Output the (x, y) coordinate of the center of the cell containing the given text.  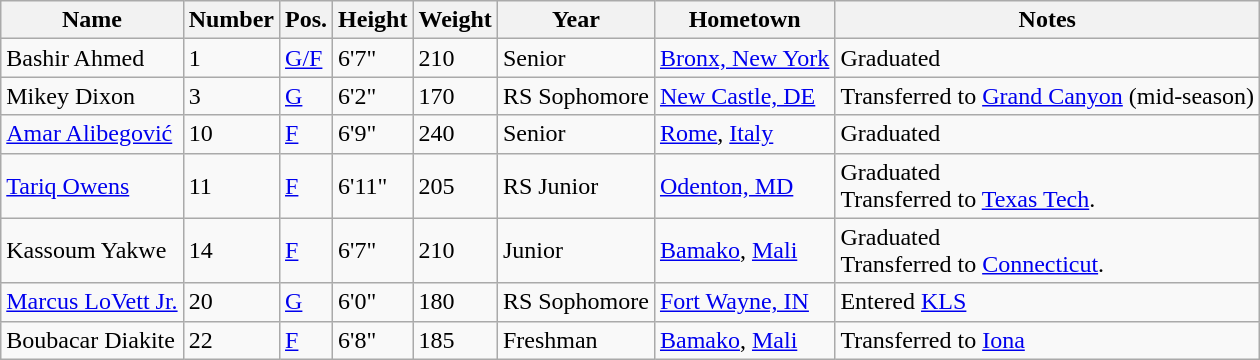
Transferred to Grand Canyon (mid-season) (1048, 96)
180 (455, 302)
205 (455, 186)
Odenton, MD (744, 186)
Height (373, 20)
Entered KLS (1048, 302)
New Castle, DE (744, 96)
Mikey Dixon (92, 96)
Number (231, 20)
14 (231, 250)
6'11" (373, 186)
20 (231, 302)
170 (455, 96)
Weight (455, 20)
Junior (576, 250)
Boubacar Diakite (92, 340)
Transferred to Iona (1048, 340)
Year (576, 20)
Name (92, 20)
Bronx, New York (744, 58)
6'9" (373, 134)
Fort Wayne, IN (744, 302)
Amar Alibegović (92, 134)
6'0" (373, 302)
3 (231, 96)
Pos. (306, 20)
22 (231, 340)
Graduated Transferred to Texas Tech. (1048, 186)
Tariq Owens (92, 186)
Marcus LoVett Jr. (92, 302)
Rome, Italy (744, 134)
Graduated Transferred to Connecticut. (1048, 250)
6'2" (373, 96)
185 (455, 340)
11 (231, 186)
Hometown (744, 20)
Notes (1048, 20)
RS Junior (576, 186)
Kassoum Yakwe (92, 250)
1 (231, 58)
6'8" (373, 340)
10 (231, 134)
Freshman (576, 340)
240 (455, 134)
Bashir Ahmed (92, 58)
G/F (306, 58)
